Scan for the cell matching the given text and deliver its [x, y] coordinate at center. 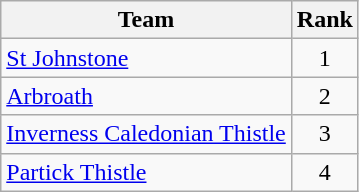
2 [324, 96]
Arbroath [146, 96]
St Johnstone [146, 58]
Rank [324, 20]
1 [324, 58]
Team [146, 20]
4 [324, 172]
Inverness Caledonian Thistle [146, 134]
3 [324, 134]
Partick Thistle [146, 172]
